For the text-containing cell, return its midpoint in [x, y] coordinate format. 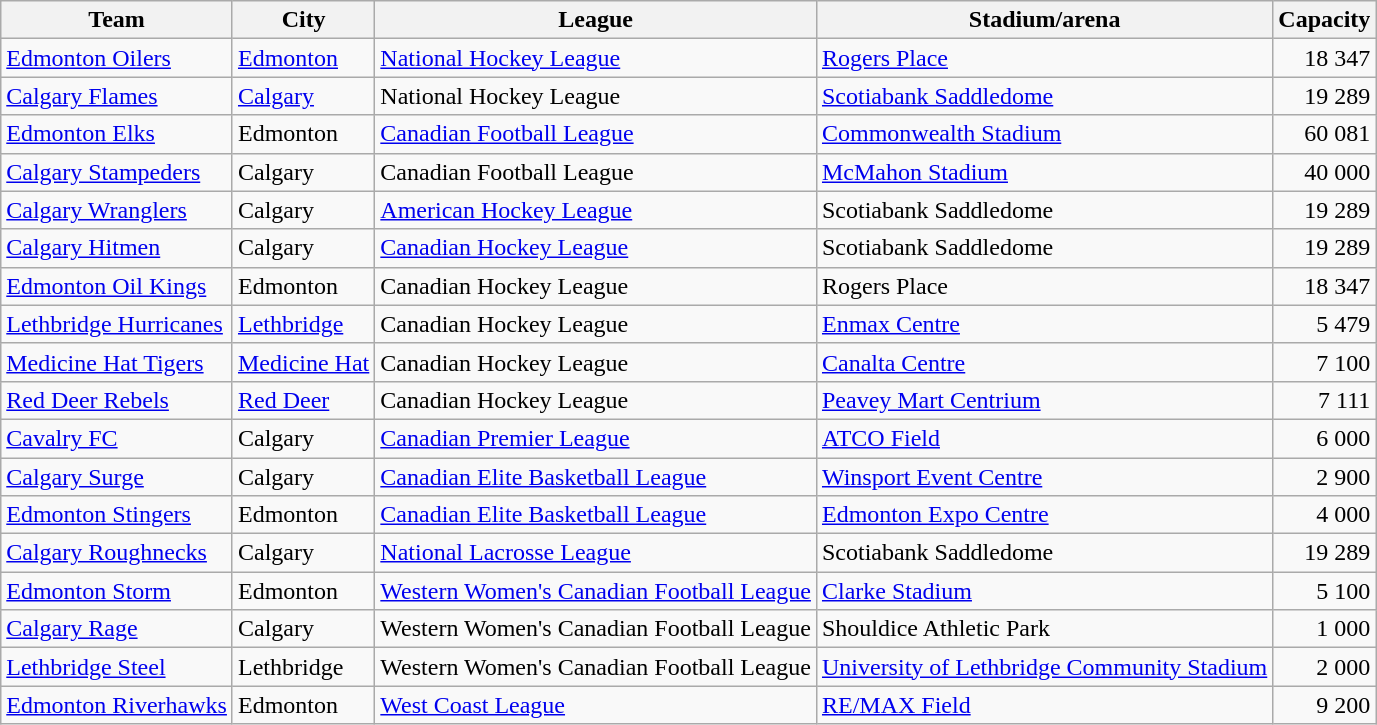
Clarke Stadium [1044, 591]
Calgary Roughnecks [117, 553]
Medicine Hat [303, 362]
Peavey Mart Centrium [1044, 400]
Capacity [1324, 20]
Edmonton Elks [117, 134]
Edmonton Riverhawks [117, 705]
2 900 [1324, 477]
5 100 [1324, 591]
Edmonton Stingers [117, 515]
Edmonton Storm [117, 591]
5 479 [1324, 324]
Calgary Stampeders [117, 172]
Stadium/arena [1044, 20]
7 100 [1324, 362]
American Hockey League [596, 210]
ATCO Field [1044, 438]
Canalta Centre [1044, 362]
4 000 [1324, 515]
University of Lethbridge Community Stadium [1044, 667]
Shouldice Athletic Park [1044, 629]
Calgary Wranglers [117, 210]
Medicine Hat Tigers [117, 362]
6 000 [1324, 438]
2 000 [1324, 667]
Calgary Flames [117, 96]
McMahon Stadium [1044, 172]
7 111 [1324, 400]
Cavalry FC [117, 438]
Calgary Surge [117, 477]
National Lacrosse League [596, 553]
West Coast League [596, 705]
Lethbridge Steel [117, 667]
Calgary Rage [117, 629]
Red Deer [303, 400]
9 200 [1324, 705]
Commonwealth Stadium [1044, 134]
Edmonton Oil Kings [117, 286]
RE/MAX Field [1044, 705]
Team [117, 20]
Winsport Event Centre [1044, 477]
Lethbridge Hurricanes [117, 324]
Edmonton Expo Centre [1044, 515]
City [303, 20]
Enmax Centre [1044, 324]
League [596, 20]
1 000 [1324, 629]
Edmonton Oilers [117, 58]
Red Deer Rebels [117, 400]
60 081 [1324, 134]
40 000 [1324, 172]
Calgary Hitmen [117, 248]
Canadian Premier League [596, 438]
